Determine the (x, y) coordinate at the center of the cell enclosing the given text.  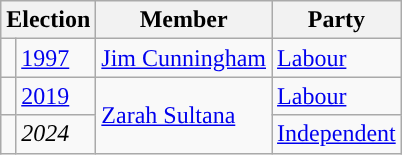
Member (184, 20)
Election (48, 20)
Independent (337, 134)
Party (337, 20)
2019 (56, 96)
Zarah Sultana (184, 115)
1997 (56, 58)
Jim Cunningham (184, 58)
2024 (56, 134)
